Determine the (x, y) coordinate at the center of the cell enclosing the given text.  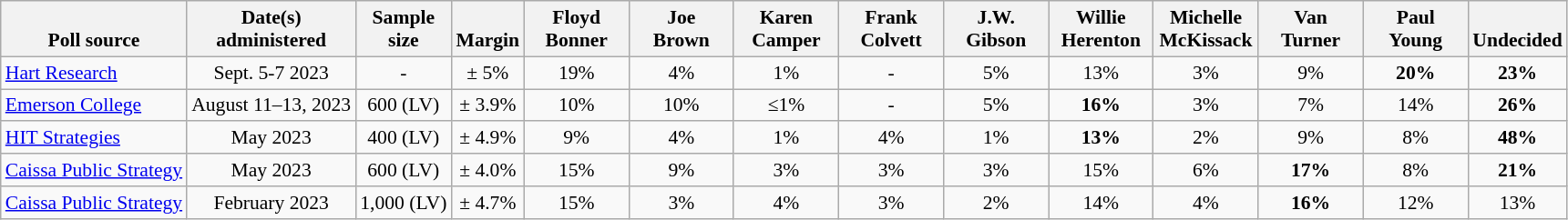
HIT Strategies (94, 138)
± 4.0% (487, 170)
23% (1517, 73)
Emerson College (94, 105)
21% (1517, 170)
FrankColvett (891, 29)
Date(s)administered (272, 29)
19% (576, 73)
Sept. 5-7 2023 (272, 73)
Hart Research (94, 73)
February 2023 (272, 203)
± 3.9% (487, 105)
≤1% (785, 105)
20% (1416, 73)
J.W.Gibson (997, 29)
6% (1206, 170)
Poll source (94, 29)
± 4.9% (487, 138)
1,000 (LV) (403, 203)
PaulYoung (1416, 29)
August 11–13, 2023 (272, 105)
7% (1310, 105)
48% (1517, 138)
Undecided (1517, 29)
VanTurner (1310, 29)
± 4.7% (487, 203)
WillieHerenton (1101, 29)
12% (1416, 203)
JoeBrown (682, 29)
17% (1310, 170)
400 (LV) (403, 138)
FloydBonner (576, 29)
Samplesize (403, 29)
KarenCamper (785, 29)
MichelleMcKissack (1206, 29)
± 5% (487, 73)
Margin (487, 29)
26% (1517, 105)
